Find where the given text appears and provide that cell's center as (X, Y) coordinate. 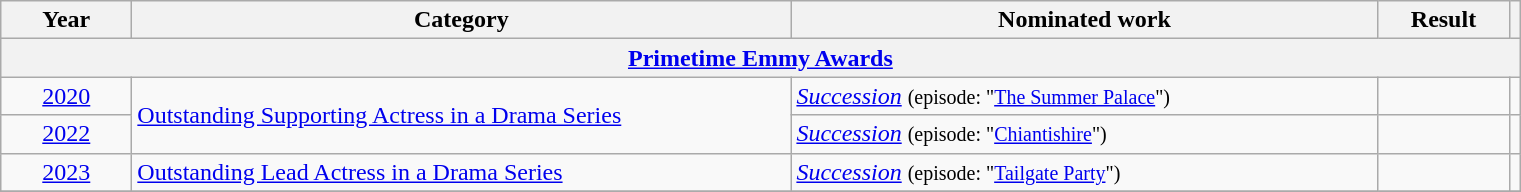
Primetime Emmy Awards (760, 58)
Category (462, 20)
2020 (66, 96)
Result (1444, 20)
Outstanding Supporting Actress in a Drama Series (462, 115)
Succession (episode: "Chiantishire") (1084, 134)
Succession (episode: "Tailgate Party") (1084, 172)
2022 (66, 134)
Outstanding Lead Actress in a Drama Series (462, 172)
Nominated work (1084, 20)
Succession (episode: "The Summer Palace") (1084, 96)
Year (66, 20)
2023 (66, 172)
